Capture the cell that displays the provided text and extract its (x, y) central coordinate. 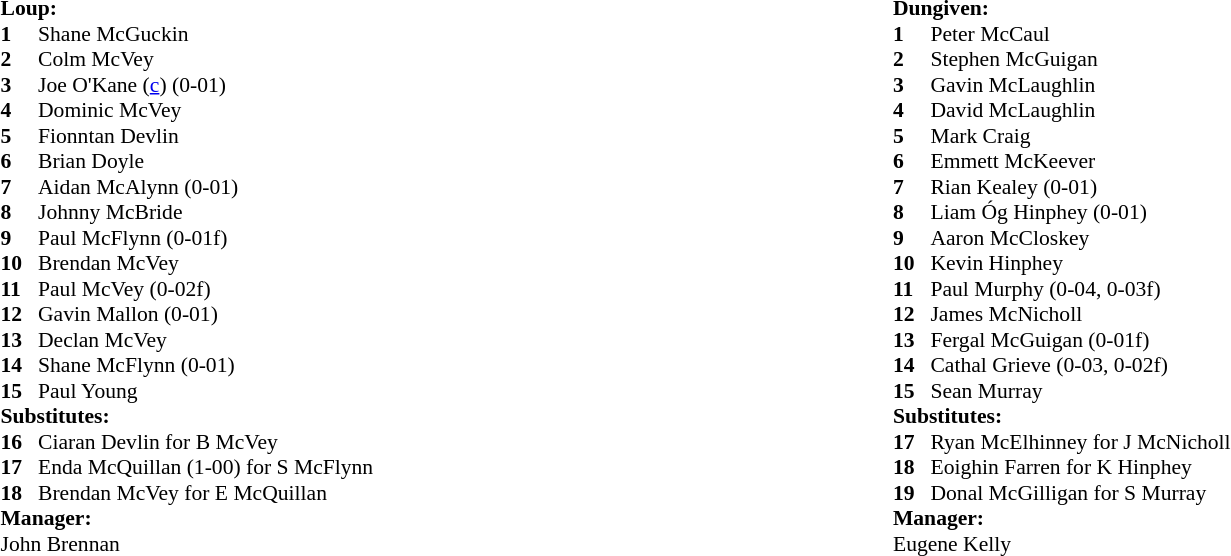
James McNicholl (1080, 315)
Enda McQuillan (1-00) for S McFlynn (206, 467)
Gavin McLaughlin (1080, 85)
Brian Doyle (206, 161)
Ryan McElhinney for J McNicholl (1080, 442)
Aaron McCloskey (1080, 238)
Paul Young (206, 391)
Fergal McGuigan (0-01f) (1080, 340)
Shane McGuckin (206, 34)
Peter McCaul (1080, 34)
Emmett McKeever (1080, 161)
Dominic McVey (206, 111)
Paul McVey (0-02f) (206, 289)
Colm McVey (206, 59)
Kevin Hinphey (1080, 263)
Ciaran Devlin for B McVey (206, 442)
Stephen McGuigan (1080, 59)
Eoighin Farren for K Hinphey (1080, 467)
Sean Murray (1080, 391)
Shane McFlynn (0-01) (206, 365)
Declan McVey (206, 340)
Rian Kealey (0-01) (1080, 187)
Johnny McBride (206, 213)
Mark Craig (1080, 136)
Liam Óg Hinphey (0-01) (1080, 213)
Gavin Mallon (0-01) (206, 315)
19 (912, 493)
Aidan McAlynn (0-01) (206, 187)
Joe O'Kane (c) (0-01) (206, 85)
16 (19, 442)
Paul McFlynn (0-01f) (206, 238)
Cathal Grieve (0-03, 0-02f) (1080, 365)
Brendan McVey for E McQuillan (206, 493)
David McLaughlin (1080, 111)
Donal McGilligan for S Murray (1080, 493)
Paul Murphy (0-04, 0-03f) (1080, 289)
Brendan McVey (206, 263)
Fionntan Devlin (206, 136)
